Return the (X, Y) coordinate for the center point of the cell that contains the specified text.  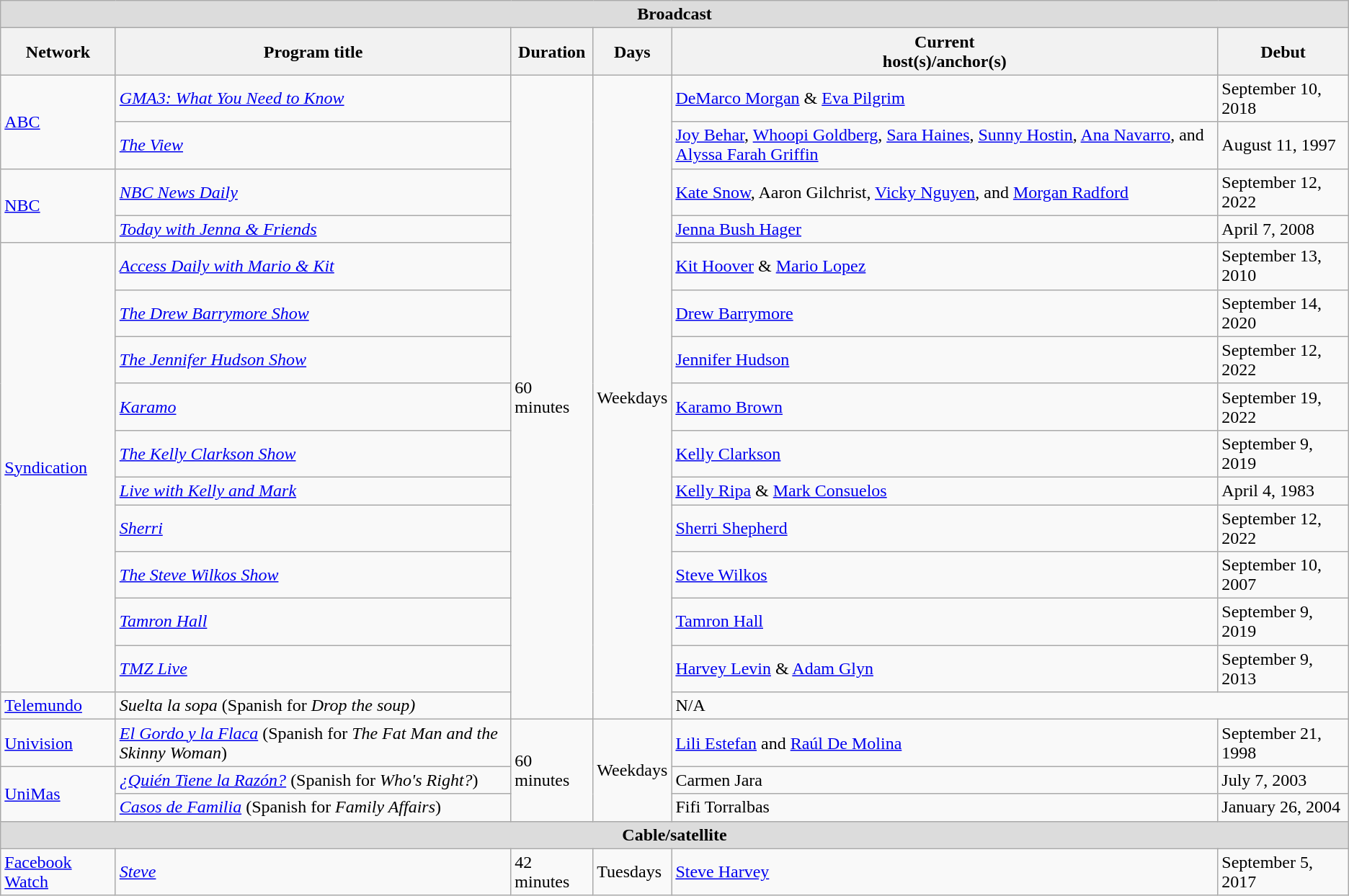
September 10, 2018 (1283, 98)
GMA3: What You Need to Know (313, 98)
Network (58, 52)
Kelly Ripa & Mark Consuelos (945, 490)
Live with Kelly and Mark (313, 490)
September 5, 2017 (1283, 872)
TMZ Live (313, 668)
Telemundo (58, 706)
Suelta la sopa (Spanish for Drop the soup) (313, 706)
42 minutes (552, 872)
The Jennifer Hudson Show (313, 360)
Days (633, 52)
September 13, 2010 (1283, 266)
The Steve Wilkos Show (313, 575)
Sherri Shepherd (945, 527)
The Drew Barrymore Show (313, 313)
Tuesdays (633, 872)
Program title (313, 52)
April 4, 1983 (1283, 490)
El Gordo y la Flaca (Spanish for The Fat Man and the Skinny Woman) (313, 743)
DeMarco Morgan & Eva Pilgrim (945, 98)
Karamo Brown (945, 406)
Karamo (313, 406)
Joy Behar, Whoopi Goldberg, Sara Haines, Sunny Hostin, Ana Navarro, and Alyssa Farah Griffin (945, 145)
Duration (552, 52)
Drew Barrymore (945, 313)
Univision (58, 743)
July 7, 2003 (1283, 780)
NBC News Daily (313, 192)
Lili Estefan and Raúl De Molina (945, 743)
September 14, 2020 (1283, 313)
Debut (1283, 52)
Broadcast (674, 14)
Cable/satellite (674, 835)
Steve (313, 872)
Kelly Clarkson (945, 454)
Carmen Jara (945, 780)
Steve Harvey (945, 872)
Casos de Familia (Spanish for Family Affairs) (313, 807)
UniMas (58, 794)
N/A (1010, 706)
September 10, 2007 (1283, 575)
The View (313, 145)
Today with Jenna & Friends (313, 229)
¿Quién Tiene la Razón? (Spanish for Who's Right?) (313, 780)
Jenna Bush Hager (945, 229)
Fifi Torralbas (945, 807)
January 26, 2004 (1283, 807)
September 19, 2022 (1283, 406)
Harvey Levin & Adam Glyn (945, 668)
Kate Snow, Aaron Gilchrist, Vicky Nguyen, and Morgan Radford (945, 192)
Facebook Watch (58, 872)
Currenthost(s)/anchor(s) (945, 52)
ABC (58, 122)
August 11, 1997 (1283, 145)
NBC (58, 206)
September 9, 2013 (1283, 668)
September 21, 1998 (1283, 743)
April 7, 2008 (1283, 229)
The Kelly Clarkson Show (313, 454)
Access Daily with Mario & Kit (313, 266)
Jennifer Hudson (945, 360)
Steve Wilkos (945, 575)
Syndication (58, 467)
Sherri (313, 527)
Kit Hoover & Mario Lopez (945, 266)
